Detect which cell encompasses the target text, then output its [X, Y] center coordinate. 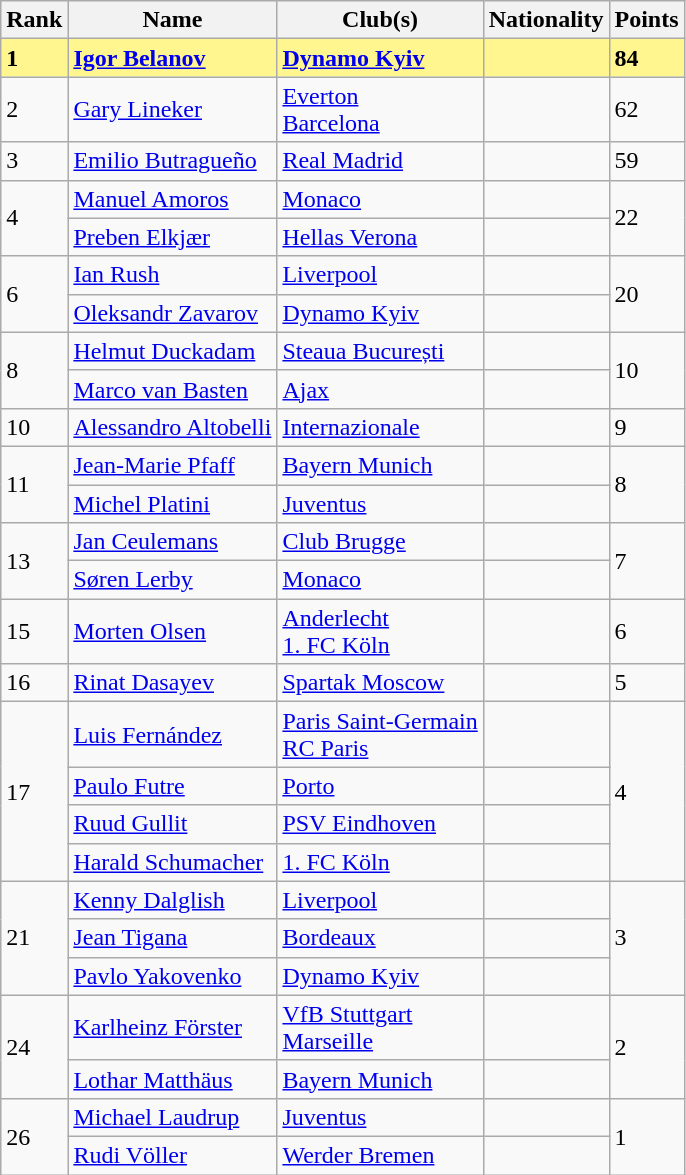
Name [172, 20]
VfB Stuttgart Marseille [380, 1028]
17 [34, 792]
24 [34, 1046]
21 [34, 938]
7 [646, 561]
1. FC Köln [380, 862]
Jean Tigana [172, 938]
Michael Laudrup [172, 1117]
Helmut Duckadam [172, 351]
Preben Elkjær [172, 237]
Kenny Dalglish [172, 900]
5 [646, 683]
Club(s) [380, 20]
Pavlo Yakovenko [172, 976]
Werder Bremen [380, 1155]
Oleksandr Zavarov [172, 313]
Rudi Völler [172, 1155]
59 [646, 161]
Everton Barcelona [380, 110]
Club Brugge [380, 542]
Gary Lineker [172, 110]
Nationality [546, 20]
Jan Ceulemans [172, 542]
Alessandro Altobelli [172, 427]
9 [646, 427]
Bordeaux [380, 938]
84 [646, 58]
Karlheinz Förster [172, 1028]
Ian Rush [172, 275]
Internazionale [380, 427]
Igor Belanov [172, 58]
11 [34, 484]
Steaua București [380, 351]
62 [646, 110]
Lothar Matthäus [172, 1079]
Rinat Dasayev [172, 683]
Søren Lerby [172, 580]
Marco van Basten [172, 389]
26 [34, 1136]
15 [34, 632]
Points [646, 20]
Anderlecht 1. FC Köln [380, 632]
Paulo Futre [172, 786]
PSV Eindhoven [380, 824]
Emilio Butragueño [172, 161]
Rank [34, 20]
16 [34, 683]
Ruud Gullit [172, 824]
Michel Platini [172, 503]
Ajax [380, 389]
Manuel Amoros [172, 199]
Morten Olsen [172, 632]
13 [34, 561]
Luis Fernández [172, 734]
Real Madrid [380, 161]
Jean-Marie Pfaff [172, 465]
Harald Schumacher [172, 862]
Paris Saint-Germain RC Paris [380, 734]
20 [646, 294]
22 [646, 218]
Spartak Moscow [380, 683]
Porto [380, 786]
Hellas Verona [380, 237]
